Search for the cell housing the specified text and yield its (X, Y) center coordinate. 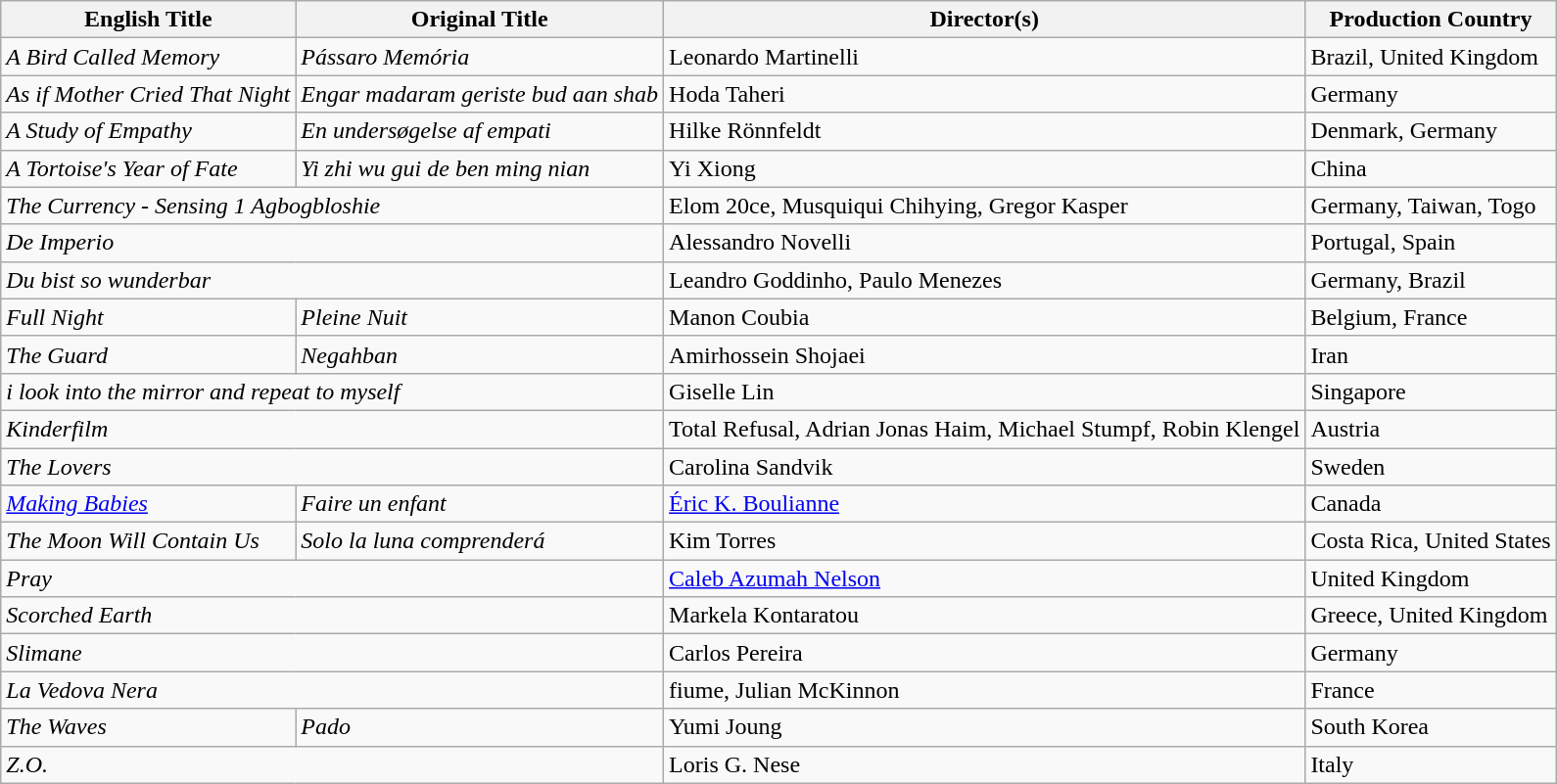
Yi Xiong (985, 168)
Hilke Rönnfeldt (985, 131)
South Korea (1431, 727)
A Tortoise's Year of Fate (149, 168)
The Moon Will Contain Us (149, 541)
Leandro Goddinho, Paulo Menezes (985, 280)
Italy (1431, 764)
Hoda Taheri (985, 94)
Carlos Pereira (985, 653)
Engar madaram geriste bud aan shab (480, 94)
Production Country (1431, 20)
English Title (149, 20)
Portugal, Spain (1431, 243)
Yumi Joung (985, 727)
A Bird Called Memory (149, 57)
En undersøgelse af empati (480, 131)
Kinderfilm (333, 429)
Loris G. Nese (985, 764)
Caleb Azumah Nelson (985, 578)
De Imperio (333, 243)
Pleine Nuit (480, 317)
Z.O. (333, 764)
Singapore (1431, 392)
A Study of Empathy (149, 131)
Carolina Sandvik (985, 467)
Éric K. Boulianne (985, 504)
Iran (1431, 354)
Yi zhi wu gui de ben ming nian (480, 168)
Negahban (480, 354)
China (1431, 168)
The Guard (149, 354)
France (1431, 690)
Sweden (1431, 467)
Making Babies (149, 504)
Kim Torres (985, 541)
Denmark, Germany (1431, 131)
Pray (333, 578)
Canada (1431, 504)
Markela Kontaratou (985, 616)
Manon Coubia (985, 317)
Director(s) (985, 20)
Alessandro Novelli (985, 243)
Total Refusal, Adrian Jonas Haim, Michael Stumpf, Robin Klengel (985, 429)
Germany, Brazil (1431, 280)
Belgium, France (1431, 317)
La Vedova Nera (333, 690)
As if Mother Cried That Night (149, 94)
Giselle Lin (985, 392)
Elom 20ce, Musquiqui Chihying, Gregor Kasper (985, 206)
Full Night (149, 317)
The Currency - Sensing 1 Agbogbloshie (333, 206)
Original Title (480, 20)
The Lovers (333, 467)
Slimane (333, 653)
Amirhossein Shojaei (985, 354)
Solo la luna comprenderá (480, 541)
Leonardo Martinelli (985, 57)
i look into the mirror and repeat to myself (333, 392)
Faire un enfant (480, 504)
Greece, United Kingdom (1431, 616)
fiume, Julian McKinnon (985, 690)
Germany, Taiwan, Togo (1431, 206)
Austria (1431, 429)
Du bist so wunderbar (333, 280)
Pado (480, 727)
Pássaro Memória (480, 57)
Scorched Earth (333, 616)
Costa Rica, United States (1431, 541)
Brazil, United Kingdom (1431, 57)
The Waves (149, 727)
United Kingdom (1431, 578)
